Provide the [X, Y] coordinate of the cell's center where the given text is located.  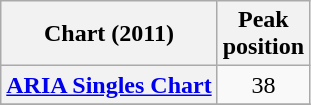
ARIA Singles Chart [109, 85]
Chart (2011) [109, 34]
38 [263, 85]
Peakposition [263, 34]
